Identify which cell holds the provided text, then report its [X, Y] central coordinate. 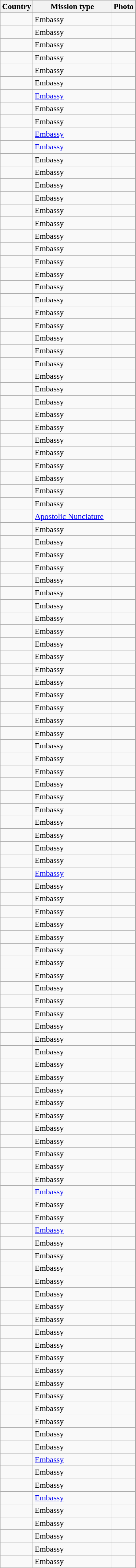
Mission type [72, 7]
Country [17, 7]
Photo [124, 7]
Apostolic Nunciature [72, 516]
